Return [X, Y] of the center of cell containing provided text 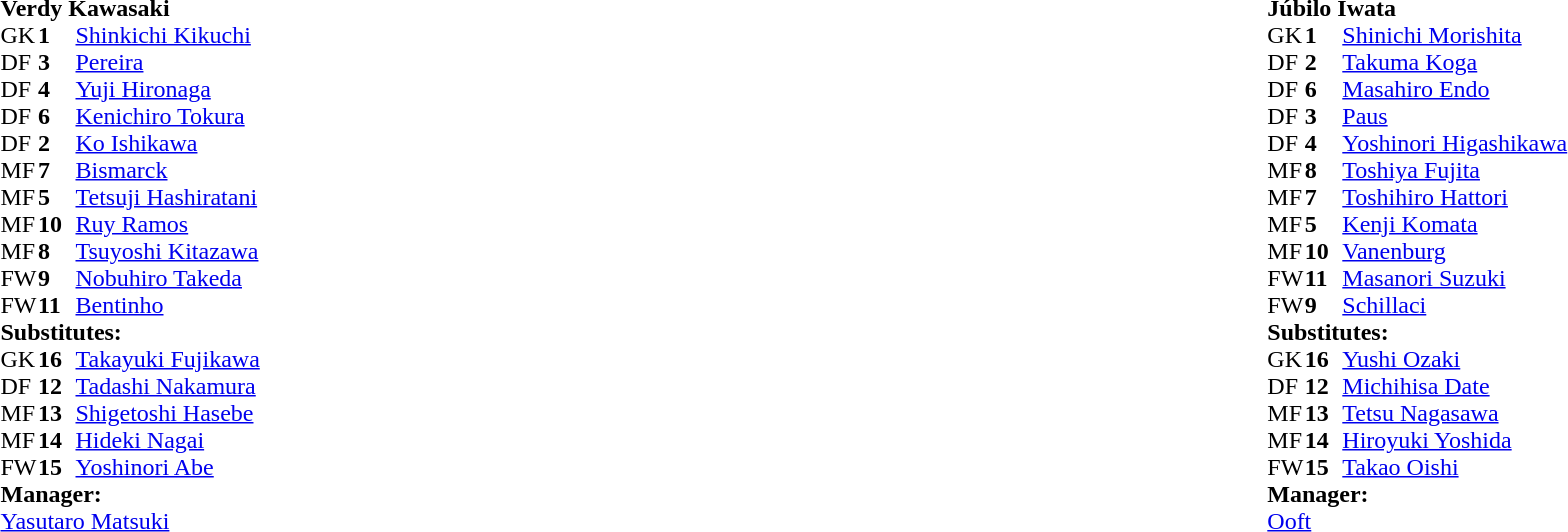
Tetsu Nagasawa [1454, 414]
Tsuyoshi Kitazawa [168, 252]
Nobuhiro Takeda [168, 278]
Kenichiro Tokura [168, 116]
Bentinho [168, 306]
Shinichi Morishita [1454, 36]
Schillaci [1454, 306]
Toshihiro Hattori [1454, 198]
Paus [1454, 116]
Yuji Hironaga [168, 90]
Ko Ishikawa [168, 144]
Shinkichi Kikuchi [168, 36]
Takuma Koga [1454, 62]
Yushi Ozaki [1454, 360]
Takayuki Fujikawa [168, 360]
Toshiya Fujita [1454, 170]
Kenji Komata [1454, 224]
Pereira [168, 62]
Michihisa Date [1454, 386]
Takao Oishi [1454, 468]
Yoshinori Higashikawa [1454, 144]
Masanori Suzuki [1454, 278]
Vanenburg [1454, 252]
Masahiro Endo [1454, 90]
Bismarck [168, 170]
Yoshinori Abe [168, 468]
Hideki Nagai [168, 440]
Tetsuji Hashiratani [168, 198]
Ruy Ramos [168, 224]
Tadashi Nakamura [168, 386]
Hiroyuki Yoshida [1454, 440]
Shigetoshi Hasebe [168, 414]
